Capture the cell that displays the provided text and extract its [x, y] central coordinate. 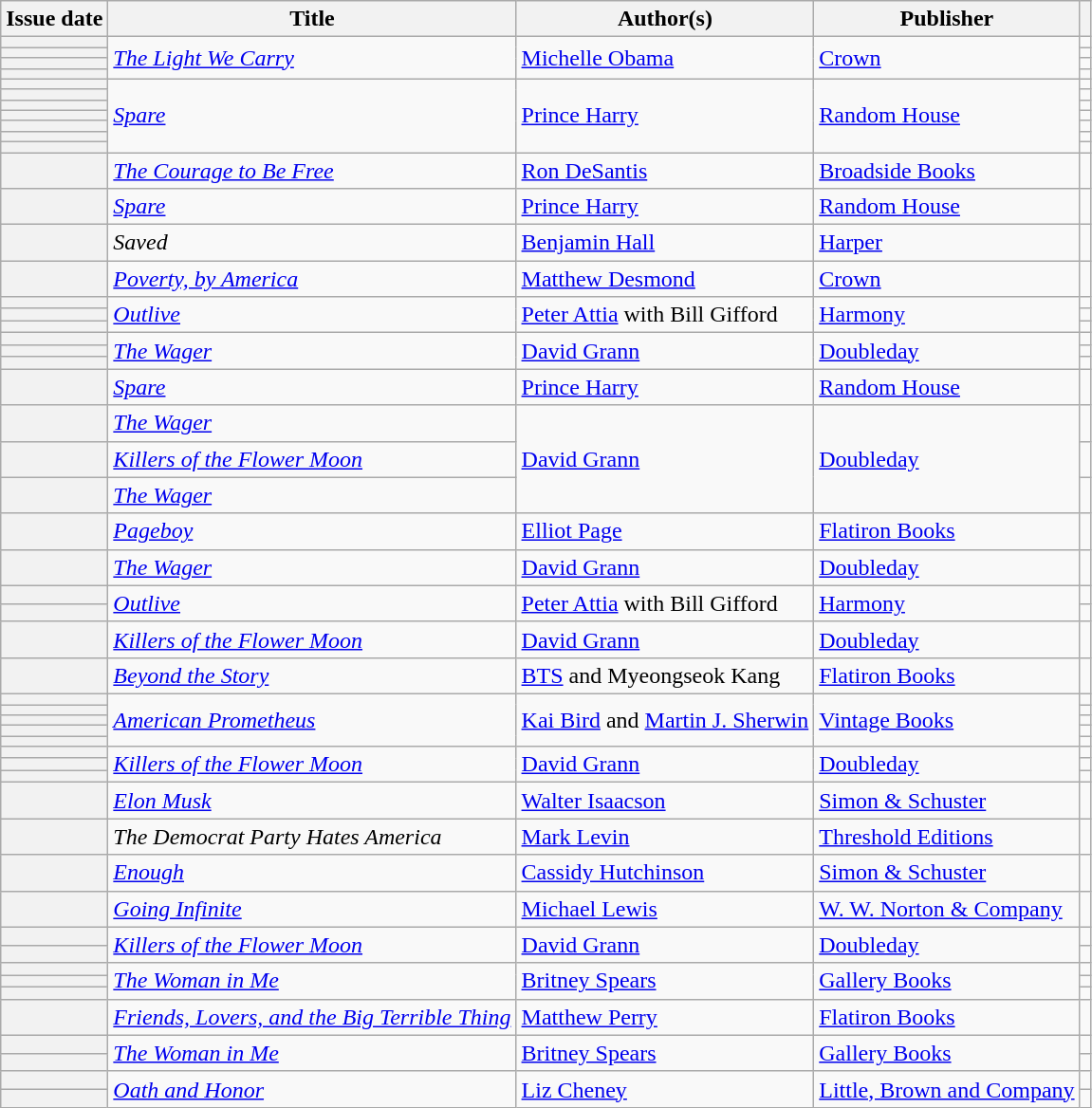
Broadside Books [947, 170]
Ron DeSantis [665, 170]
Vintage Books [947, 719]
The Courage to Be Free [312, 170]
Author(s) [665, 19]
Walter Isaacson [665, 801]
Poverty, by America [312, 279]
Michael Lewis [665, 909]
Matthew Perry [665, 1017]
Kai Bird and Martin J. Sherwin [665, 719]
Michelle Obama [665, 58]
Friends, Lovers, and the Big Terrible Thing [312, 1017]
Going Infinite [312, 909]
The Democrat Party Hates America [312, 837]
Mark Levin [665, 837]
W. W. Norton & Company [947, 909]
American Prometheus [312, 719]
Publisher [947, 19]
The Light We Carry [312, 58]
Title [312, 19]
Cassidy Hutchinson [665, 873]
Harper [947, 243]
Pageboy [312, 531]
BTS and Myeongseok Kang [665, 675]
Beyond the Story [312, 675]
Enough [312, 873]
Saved [312, 243]
Elon Musk [312, 801]
Liz Cheney [665, 1089]
Little, Brown and Company [947, 1089]
Oath and Honor [312, 1089]
Elliot Page [665, 531]
Benjamin Hall [665, 243]
Threshold Editions [947, 837]
Issue date [55, 19]
Matthew Desmond [665, 279]
